Find where the given text appears and provide that cell's center as [X, Y] coordinate. 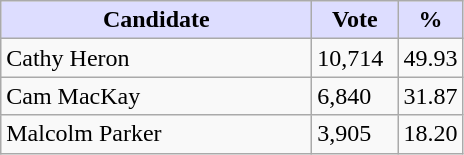
Malcolm Parker [156, 134]
49.93 [430, 58]
31.87 [430, 96]
6,840 [355, 96]
Cam MacKay [156, 96]
Candidate [156, 20]
% [430, 20]
3,905 [355, 134]
18.20 [430, 134]
Vote [355, 20]
10,714 [355, 58]
Cathy Heron [156, 58]
